From the cell containing the given text, extract its center point as (x, y) coordinate. 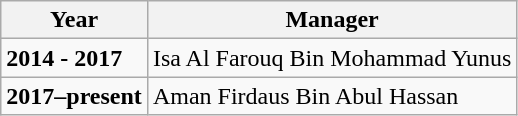
Manager (332, 20)
2017–present (74, 96)
2014 - 2017 (74, 58)
Aman Firdaus Bin Abul Hassan (332, 96)
Year (74, 20)
Isa Al Farouq Bin Mohammad Yunus (332, 58)
